Detect which cell encompasses the target text, then output its [X, Y] center coordinate. 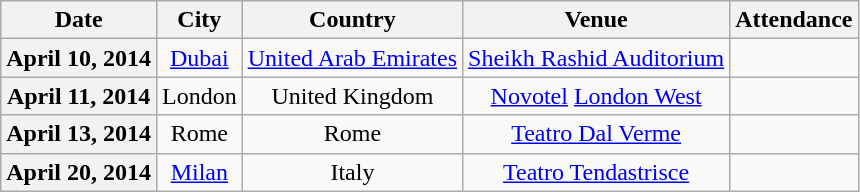
Attendance [794, 20]
United Kingdom [352, 96]
Dubai [199, 58]
April 13, 2014 [79, 134]
Novotel London West [596, 96]
Date [79, 20]
City [199, 20]
Teatro Dal Verme [596, 134]
London [199, 96]
Country [352, 20]
Venue [596, 20]
April 20, 2014 [79, 172]
April 10, 2014 [79, 58]
Sheikh Rashid Auditorium [596, 58]
Milan [199, 172]
United Arab Emirates [352, 58]
Teatro Tendastrisce [596, 172]
April 11, 2014 [79, 96]
Italy [352, 172]
